Pinpoint the cell where the given text exists, returning its (x, y) midpoint coordinate. 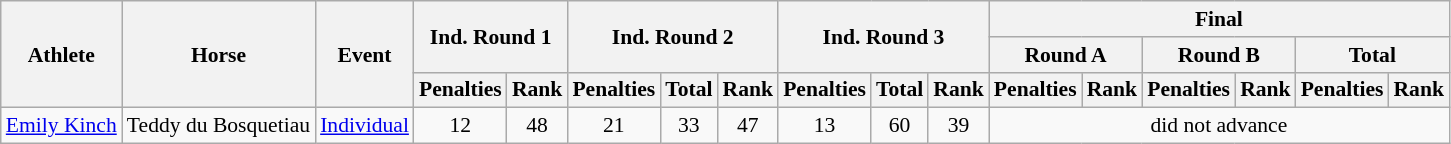
48 (538, 126)
Ind. Round 3 (884, 36)
Round B (1218, 55)
Round A (1066, 55)
Ind. Round 2 (672, 36)
Individual (364, 126)
Horse (218, 54)
60 (900, 126)
13 (824, 126)
47 (748, 126)
Athlete (62, 54)
did not advance (1219, 126)
33 (688, 126)
Emily Kinch (62, 126)
39 (958, 126)
12 (460, 126)
Event (364, 54)
Ind. Round 1 (490, 36)
Teddy du Bosquetiau (218, 126)
Final (1219, 19)
21 (614, 126)
